Pinpoint the cell where the given text exists, returning its (X, Y) midpoint coordinate. 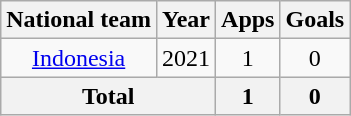
Total (108, 96)
Goals (315, 20)
Indonesia (79, 58)
2021 (186, 58)
Apps (248, 20)
National team (79, 20)
Year (186, 20)
